Scan for the cell matching the given text and deliver its (X, Y) coordinate at center. 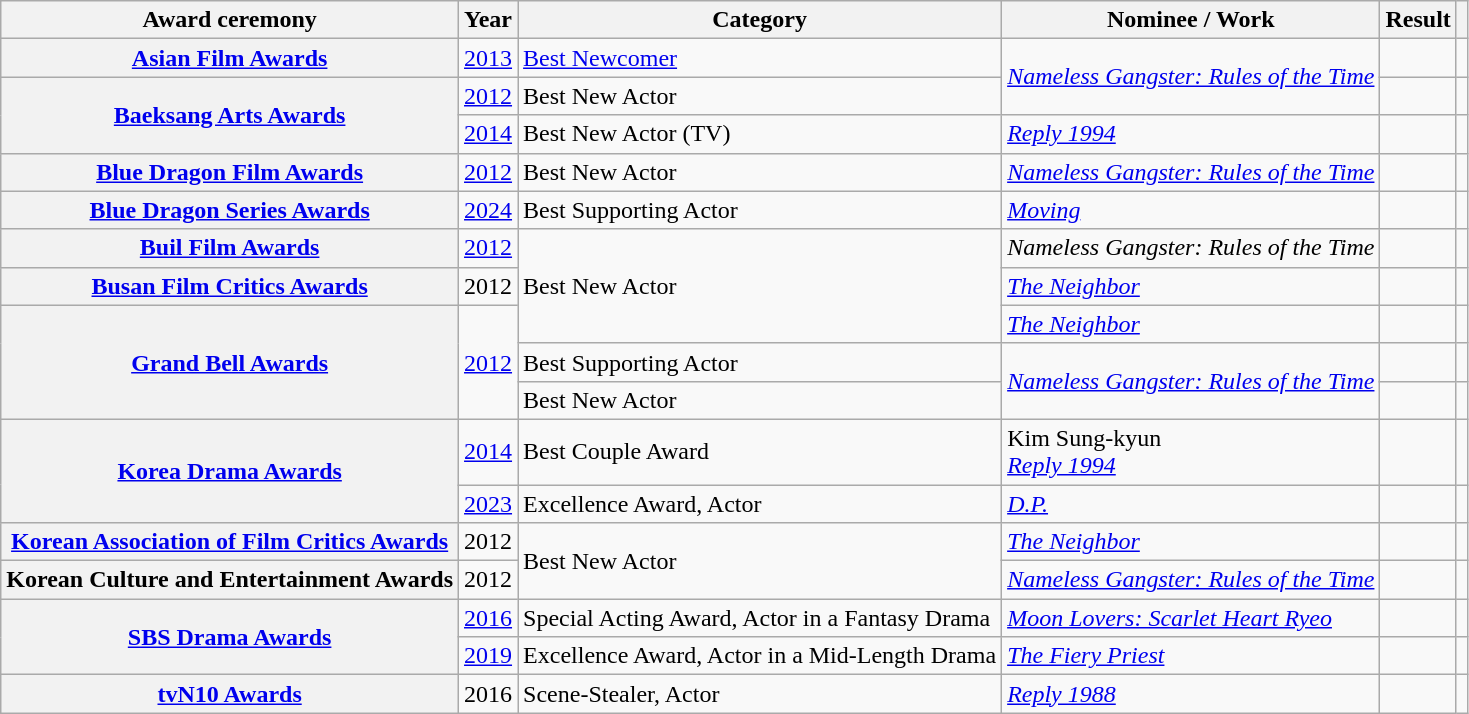
Korea Drama Awards (230, 470)
Special Acting Award, Actor in a Fantasy Drama (760, 618)
2013 (488, 58)
tvN10 Awards (230, 694)
2023 (488, 503)
Best New Actor (TV) (760, 134)
Busan Film Critics Awards (230, 286)
Excellence Award, Actor (760, 503)
Buil Film Awards (230, 248)
Year (488, 20)
Scene-Stealer, Actor (760, 694)
Best Couple Award (760, 452)
2019 (488, 656)
Blue Dragon Series Awards (230, 210)
SBS Drama Awards (230, 637)
Kim Sung-kyun Reply 1994 (1191, 452)
Result (1418, 20)
Reply 1994 (1191, 134)
Excellence Award, Actor in a Mid-Length Drama (760, 656)
Korean Culture and Entertainment Awards (230, 580)
Moon Lovers: Scarlet Heart Ryeo (1191, 618)
2024 (488, 210)
Award ceremony (230, 20)
Moving (1191, 210)
Nominee / Work (1191, 20)
Blue Dragon Film Awards (230, 172)
Asian Film Awards (230, 58)
Best Newcomer (760, 58)
Reply 1988 (1191, 694)
Grand Bell Awards (230, 362)
Category (760, 20)
The Fiery Priest (1191, 656)
Baeksang Arts Awards (230, 115)
Korean Association of Film Critics Awards (230, 542)
D.P. (1191, 503)
